Extract the [x, y] coordinate from the center of the cell holding the provided text.  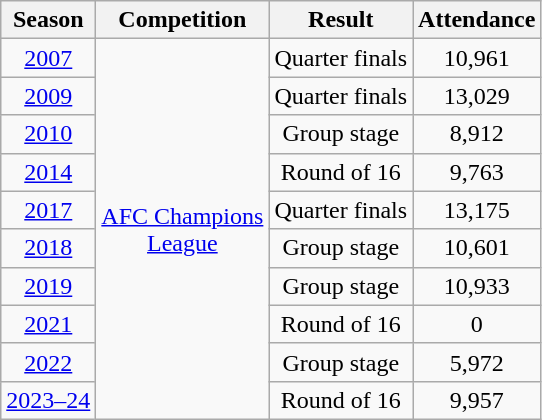
2021 [48, 324]
13,029 [477, 96]
Season [48, 20]
9,957 [477, 400]
13,175 [477, 210]
0 [477, 324]
Result [341, 20]
2019 [48, 286]
10,961 [477, 58]
2007 [48, 58]
10,601 [477, 248]
2023–24 [48, 400]
2009 [48, 96]
2018 [48, 248]
2017 [48, 210]
Competition [182, 20]
2010 [48, 134]
9,763 [477, 172]
2014 [48, 172]
5,972 [477, 362]
8,912 [477, 134]
10,933 [477, 286]
Attendance [477, 20]
2022 [48, 362]
AFC ChampionsLeague [182, 230]
